Extract the (x, y) coordinate from the center of the cell holding the provided text.  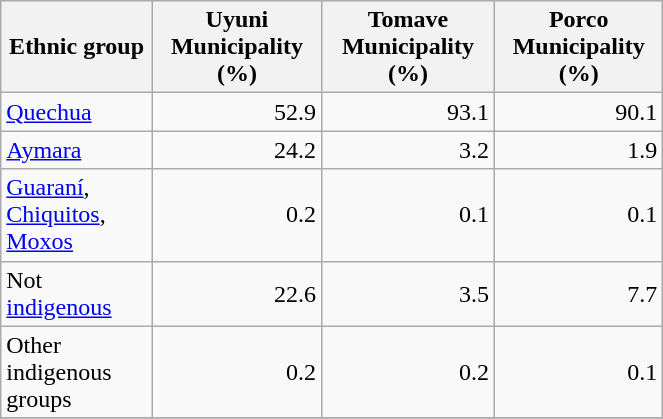
Aymara (77, 150)
24.2 (236, 150)
Porco Municipality (%) (578, 47)
90.1 (578, 112)
Uyuni Municipality (%) (236, 47)
Other indigenous groups (77, 372)
52.9 (236, 112)
Tomave Municipality (%) (408, 47)
Not indigenous (77, 294)
Quechua (77, 112)
93.1 (408, 112)
Ethnic group (77, 47)
3.2 (408, 150)
22.6 (236, 294)
Guaraní, Chiquitos, Moxos (77, 215)
3.5 (408, 294)
1.9 (578, 150)
7.7 (578, 294)
